Output the (X, Y) coordinate of the center of the cell containing the given text.  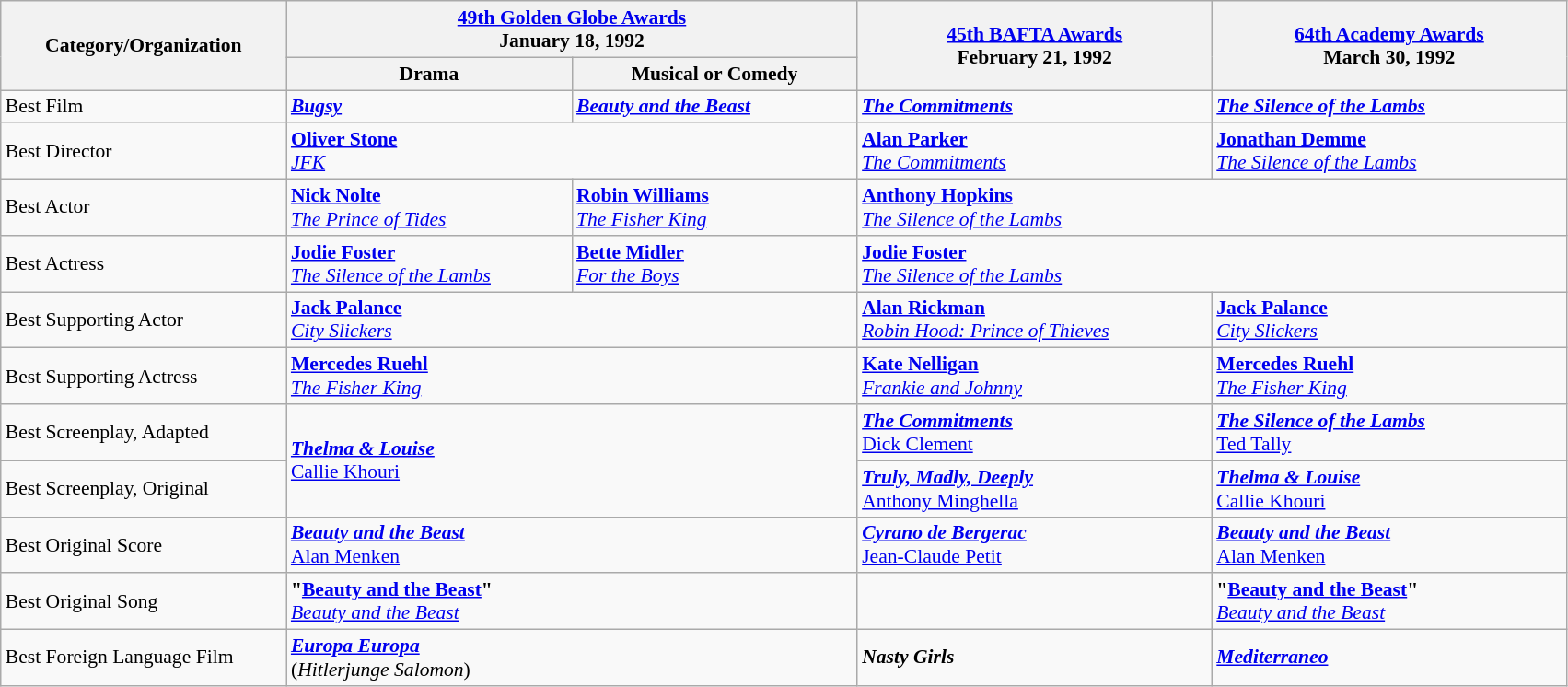
Musical or Comedy (714, 74)
Best Supporting Actor (144, 320)
Best Original Score (144, 545)
The Silence of the LambsTed Tally (1388, 433)
Best Actress (144, 263)
Mediterraneo (1388, 658)
Best Supporting Actress (144, 376)
Best Original Song (144, 602)
The Silence of the Lambs (1388, 107)
Jonathan DemmeThe Silence of the Lambs (1388, 151)
Europa Europa(Hitlerjunge Salomon) (572, 658)
Best Foreign Language Film (144, 658)
Category/Organization (144, 46)
Bugsy (429, 107)
Best Film (144, 107)
Nasty Girls (1035, 658)
Kate NelliganFrankie and Johnny (1035, 376)
45th BAFTA AwardsFebruary 21, 1992 (1035, 46)
Nick NolteThe Prince of Tides (429, 208)
Best Director (144, 151)
The CommitmentsDick Clement (1035, 433)
Truly, Madly, DeeplyAnthony Minghella (1035, 488)
Best Screenplay, Adapted (144, 433)
Robin WilliamsThe Fisher King (714, 208)
Alan ParkerThe Commitments (1035, 151)
64th Academy AwardsMarch 30, 1992 (1388, 46)
Best Actor (144, 208)
Anthony HopkinsThe Silence of the Lambs (1212, 208)
Alan RickmanRobin Hood: Prince of Thieves (1035, 320)
Oliver StoneJFK (572, 151)
49th Golden Globe AwardsJanuary 18, 1992 (572, 29)
Bette MidlerFor the Boys (714, 263)
Beauty and the Beast (714, 107)
Cyrano de BergeracJean-Claude Petit (1035, 545)
Drama (429, 74)
The Commitments (1035, 107)
Best Screenplay, Original (144, 488)
